Search for the cell housing the specified text and yield its [X, Y] center coordinate. 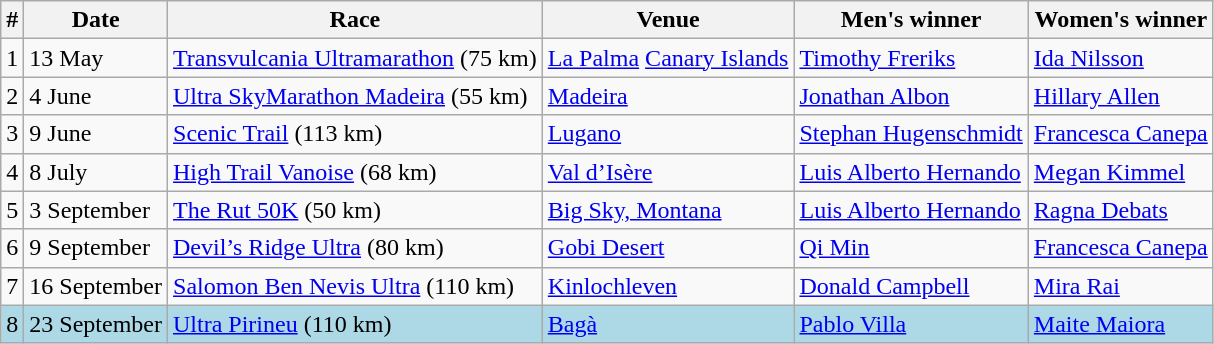
Mira Rai [1120, 286]
Ida Nilsson [1120, 58]
Hillary Allen [1120, 96]
Bagà [668, 324]
# [12, 20]
Women's winner [1120, 20]
Ultra Pirineu (110 km) [356, 324]
Maite Maiora [1120, 324]
4 [12, 172]
Venue [668, 20]
Madeira [668, 96]
Ultra SkyMarathon Madeira (55 km) [356, 96]
5 [12, 210]
16 September [96, 286]
High Trail Vanoise (68 km) [356, 172]
Salomon Ben Nevis Ultra (110 km) [356, 286]
Donald Campbell [911, 286]
7 [12, 286]
23 September [96, 324]
Big Sky, Montana [668, 210]
3 [12, 134]
Timothy Freriks [911, 58]
Lugano [668, 134]
Kinlochleven [668, 286]
Gobi Desert [668, 248]
13 May [96, 58]
2 [12, 96]
8 July [96, 172]
Pablo Villa [911, 324]
Scenic Trail (113 km) [356, 134]
Transvulcania Ultramarathon (75 km) [356, 58]
Men's winner [911, 20]
6 [12, 248]
3 September [96, 210]
Megan Kimmel [1120, 172]
9 June [96, 134]
Date [96, 20]
8 [12, 324]
Jonathan Albon [911, 96]
9 September [96, 248]
Ragna Debats [1120, 210]
1 [12, 58]
Stephan Hugenschmidt [911, 134]
Qi Min [911, 248]
La Palma Canary Islands [668, 58]
Devil’s Ridge Ultra (80 km) [356, 248]
The Rut 50K (50 km) [356, 210]
4 June [96, 96]
Val d’Isère [668, 172]
Race [356, 20]
